Detect which cell encompasses the target text, then output its [x, y] center coordinate. 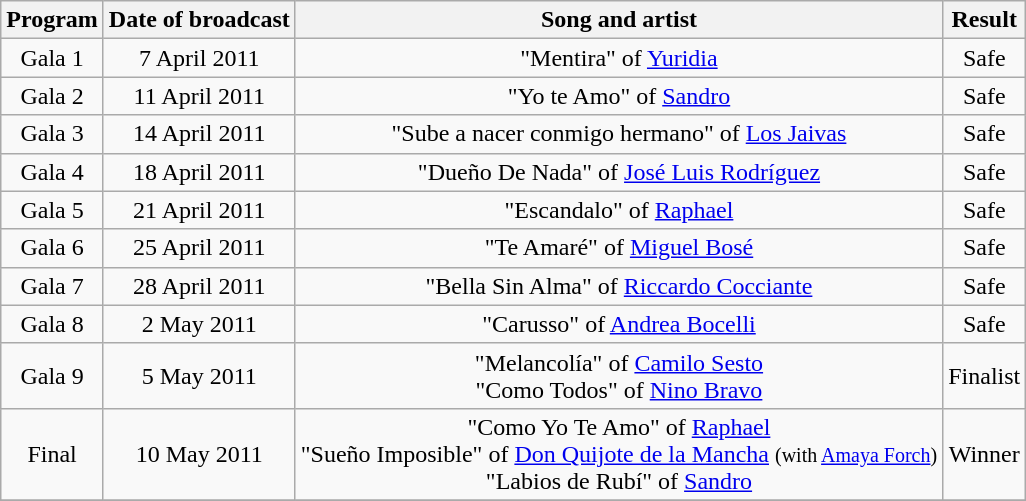
21 April 2011 [199, 210]
"Carusso" of Andrea Bocelli [618, 324]
"Sube a nacer conmigo hermano" of Los Jaivas [618, 134]
Gala 4 [52, 172]
"Te Amaré" of Miguel Bosé [618, 248]
Date of broadcast [199, 20]
"Dueño De Nada" of José Luis Rodríguez [618, 172]
Finalist [984, 376]
2 May 2011 [199, 324]
Gala 2 [52, 96]
11 April 2011 [199, 96]
Gala 5 [52, 210]
"Como Yo Te Amo" of Raphael "Sueño Imposible" of Don Quijote de la Mancha (with Amaya Forch) "Labios de Rubí" of Sandro [618, 454]
"Escandalo" of Raphael [618, 210]
Song and artist [618, 20]
25 April 2011 [199, 248]
18 April 2011 [199, 172]
10 May 2011 [199, 454]
5 May 2011 [199, 376]
7 April 2011 [199, 58]
Result [984, 20]
Gala 6 [52, 248]
Gala 9 [52, 376]
"Bella Sin Alma" of Riccardo Cocciante [618, 286]
28 April 2011 [199, 286]
"Melancolía" of Camilo Sesto "Como Todos" of Nino Bravo [618, 376]
Winner [984, 454]
"Yo te Amo" of Sandro [618, 96]
Gala 3 [52, 134]
Final [52, 454]
14 April 2011 [199, 134]
Gala 7 [52, 286]
"Mentira" of Yuridia [618, 58]
Program [52, 20]
Gala 8 [52, 324]
Gala 1 [52, 58]
